Locate the cell with the specified text and output its (X, Y) center coordinate. 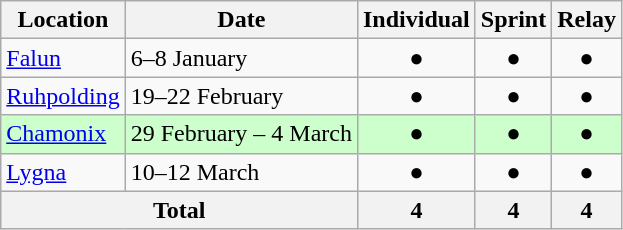
Lygna (63, 172)
6–8 January (241, 58)
29 February – 4 March (241, 134)
Total (180, 210)
Ruhpolding (63, 96)
Individual (416, 20)
Relay (587, 20)
Sprint (513, 20)
Location (63, 20)
Chamonix (63, 134)
10–12 March (241, 172)
Date (241, 20)
Falun (63, 58)
19–22 February (241, 96)
